Return (X, Y) of the center of cell containing provided text 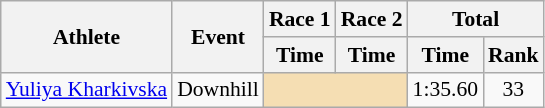
Downhill (218, 90)
Race 2 (372, 19)
Total (476, 19)
Yuliya Kharkivska (86, 90)
Athlete (86, 36)
Race 1 (300, 19)
1:35.60 (446, 90)
Event (218, 36)
Rank (514, 55)
33 (514, 90)
